Provide the (x, y) coordinate of the cell's center where the given text is located.  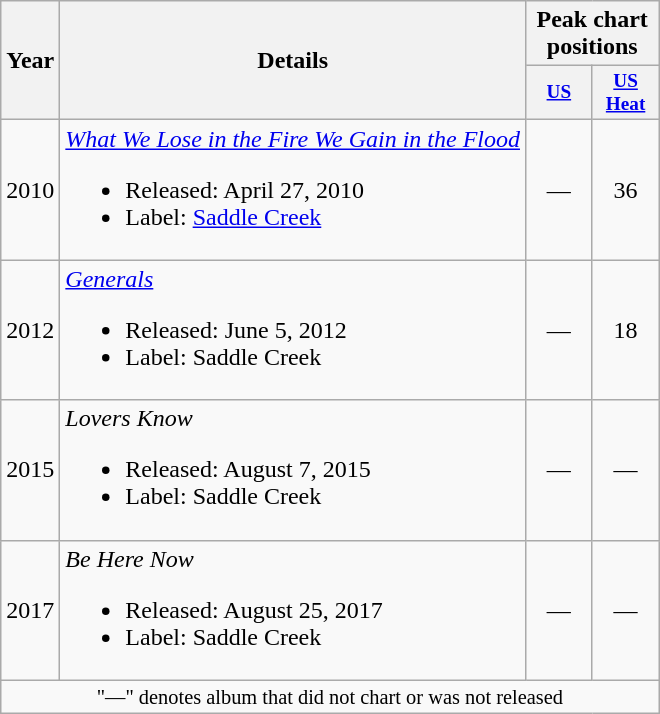
Peak chart positions (592, 34)
18 (626, 330)
"—" denotes album that did not chart or was not released (330, 697)
Details (293, 60)
2017 (30, 610)
2012 (30, 330)
Lovers KnowReleased: August 7, 2015Label: Saddle Creek (293, 470)
USHeat (626, 93)
What We Lose in the Fire We Gain in the FloodReleased: April 27, 2010Label: Saddle Creek (293, 190)
US (558, 93)
Year (30, 60)
GeneralsReleased: June 5, 2012Label: Saddle Creek (293, 330)
Be Here NowReleased: August 25, 2017Label: Saddle Creek (293, 610)
2010 (30, 190)
36 (626, 190)
2015 (30, 470)
